Identify which cell holds the provided text, then report its [x, y] central coordinate. 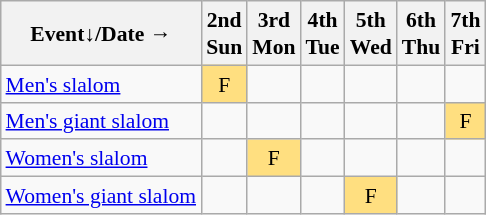
3rdMon [274, 33]
7thFri [465, 33]
Women's giant slalom [102, 194]
2ndSun [224, 33]
Men's giant slalom [102, 120]
5thWed [371, 33]
Event↓/Date → [102, 33]
6thThu [422, 33]
Men's slalom [102, 84]
Women's slalom [102, 158]
4thTue [323, 33]
